Pinpoint the cell where the given text exists, returning its [X, Y] midpoint coordinate. 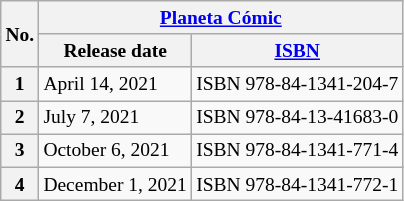
December 1, 2021 [116, 184]
4 [20, 184]
Planeta Cómic [221, 18]
ISBN 978-84-1341-771-4 [298, 150]
ISBN [298, 50]
Release date [116, 50]
2 [20, 118]
ISBN 978-84-1341-204-7 [298, 84]
July 7, 2021 [116, 118]
ISBN 978-84-13-41683-0 [298, 118]
October 6, 2021 [116, 150]
ISBN 978-84-1341-772-1 [298, 184]
3 [20, 150]
April 14, 2021 [116, 84]
1 [20, 84]
No. [20, 34]
